Pinpoint the cell where the given text exists, returning its (X, Y) midpoint coordinate. 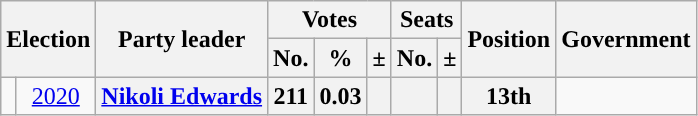
211 (291, 96)
Election (48, 39)
Position (509, 39)
13th (509, 96)
Government (626, 39)
0.03 (340, 96)
Votes (330, 20)
% (340, 58)
Seats (426, 20)
Party leader (182, 39)
Nikoli Edwards (182, 96)
2020 (56, 96)
